Find where the given text appears and provide that cell's center as (X, Y) coordinate. 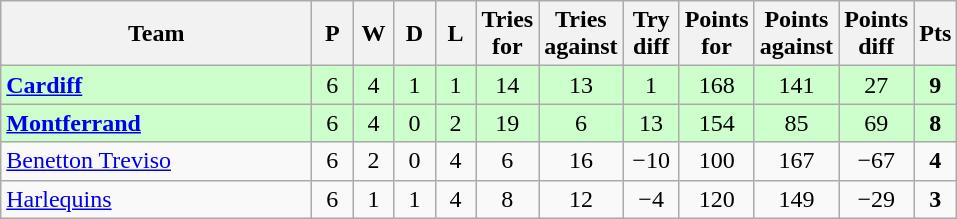
154 (716, 123)
27 (876, 85)
L (456, 34)
P (332, 34)
19 (508, 123)
12 (581, 199)
Points for (716, 34)
D (414, 34)
120 (716, 199)
168 (716, 85)
69 (876, 123)
Points diff (876, 34)
Montferrand (156, 123)
−4 (651, 199)
Team (156, 34)
85 (796, 123)
149 (796, 199)
Pts (936, 34)
W (374, 34)
Points against (796, 34)
14 (508, 85)
Tries against (581, 34)
167 (796, 161)
−10 (651, 161)
Try diff (651, 34)
Benetton Treviso (156, 161)
Harlequins (156, 199)
100 (716, 161)
16 (581, 161)
3 (936, 199)
Cardiff (156, 85)
141 (796, 85)
9 (936, 85)
−29 (876, 199)
Tries for (508, 34)
−67 (876, 161)
